Identify which cell holds the provided text, then report its [x, y] central coordinate. 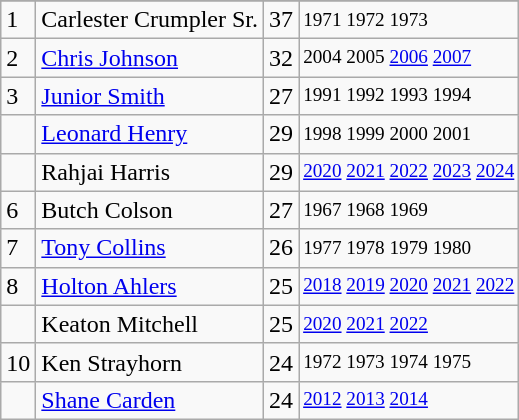
Tony Collins [150, 248]
Rahjai Harris [150, 172]
26 [282, 248]
1998 1999 2000 2001 [409, 134]
8 [18, 286]
2004 2005 2006 2007 [409, 58]
Ken Strayhorn [150, 362]
Leonard Henry [150, 134]
3 [18, 96]
Carlester Crumpler Sr. [150, 20]
6 [18, 210]
Keaton Mitchell [150, 324]
Chris Johnson [150, 58]
Junior Smith [150, 96]
1971 1972 1973 [409, 20]
1967 1968 1969 [409, 210]
1977 1978 1979 1980 [409, 248]
1972 1973 1974 1975 [409, 362]
2012 2013 2014 [409, 400]
Holton Ahlers [150, 286]
10 [18, 362]
1991 1992 1993 1994 [409, 96]
32 [282, 58]
2 [18, 58]
2020 2021 2022 2023 2024 [409, 172]
1 [18, 20]
Butch Colson [150, 210]
2018 2019 2020 2021 2022 [409, 286]
Shane Carden [150, 400]
7 [18, 248]
2020 2021 2022 [409, 324]
37 [282, 20]
